Capture the cell that displays the provided text and extract its [X, Y] central coordinate. 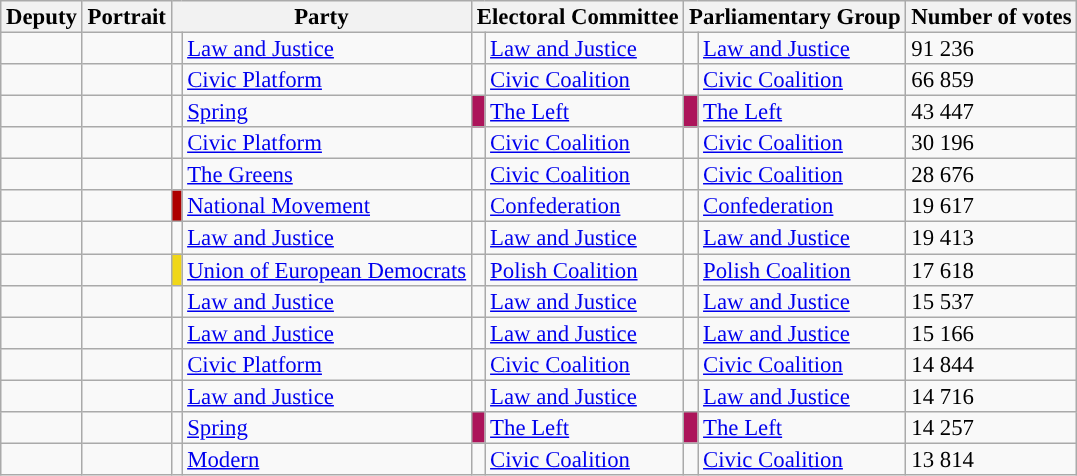
Union of European Democrats [327, 270]
14 716 [992, 396]
30 196 [992, 143]
The Greens [327, 175]
Deputy [42, 17]
Modern [327, 459]
Party [321, 17]
15 537 [992, 301]
Electoral Committee [577, 17]
14 257 [992, 428]
91 236 [992, 49]
National Movement [327, 206]
19 617 [992, 206]
13 814 [992, 459]
17 618 [992, 270]
19 413 [992, 238]
Parliamentary Group [795, 17]
15 166 [992, 333]
43 447 [992, 112]
66 859 [992, 80]
14 844 [992, 364]
28 676 [992, 175]
Portrait [126, 17]
Number of votes [992, 17]
